For the text-containing cell, return its midpoint in [x, y] coordinate format. 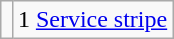
1 Service stripe [92, 20]
